Return [X, Y] of the center of cell containing provided text 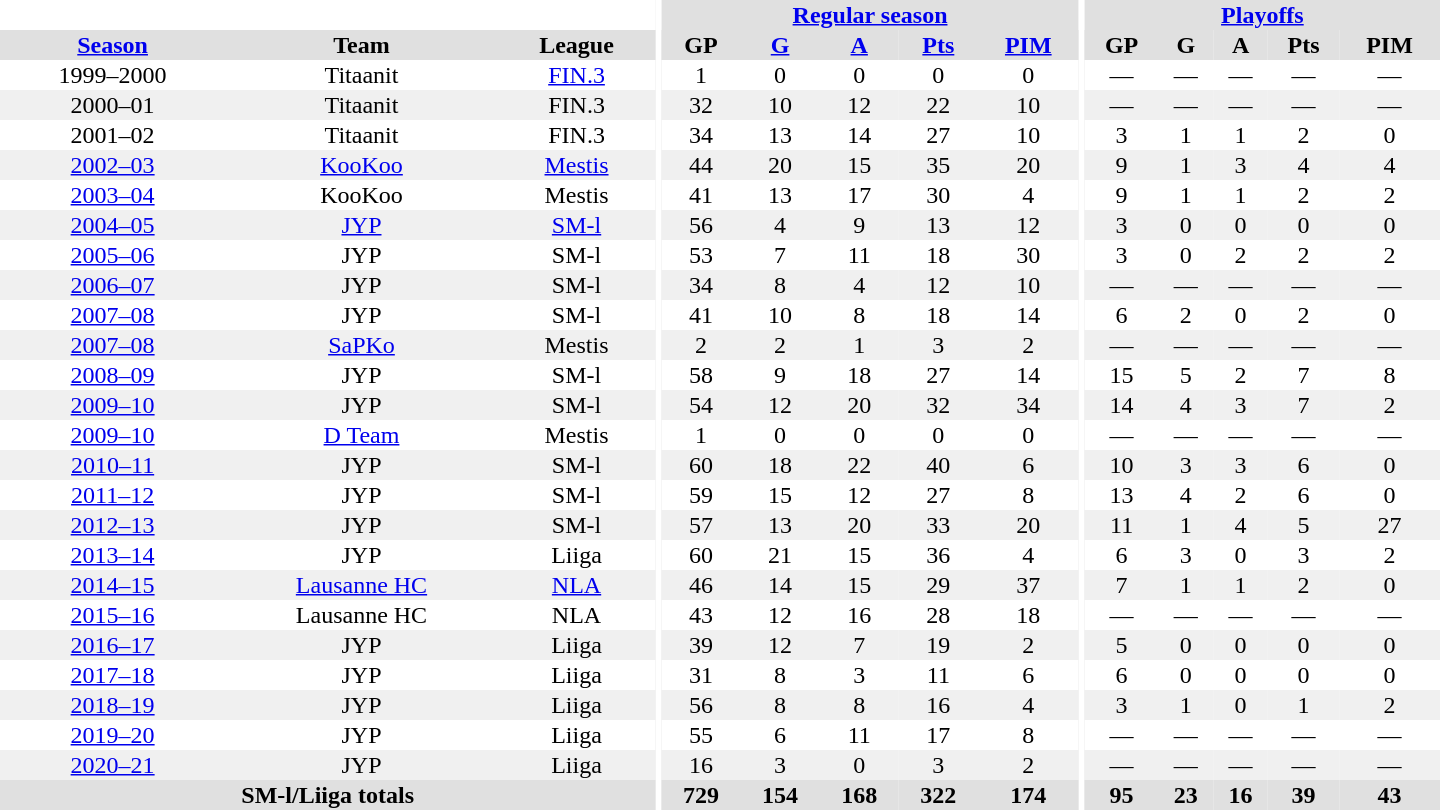
2010–11 [112, 465]
SM-l/Liiga totals [328, 795]
21 [780, 555]
729 [700, 795]
36 [938, 555]
37 [1028, 585]
2014–15 [112, 585]
33 [938, 525]
2000–01 [112, 105]
2011–12 [112, 495]
154 [780, 795]
2008–09 [112, 375]
SaPKo [362, 345]
59 [700, 495]
2018–19 [112, 705]
2012–13 [112, 525]
2003–04 [112, 195]
D Team [362, 435]
2020–21 [112, 765]
174 [1028, 795]
2002–03 [112, 165]
23 [1186, 795]
58 [700, 375]
19 [938, 645]
35 [938, 165]
Regular season [870, 15]
League [577, 45]
168 [860, 795]
1999–2000 [112, 75]
2013–14 [112, 555]
2016–17 [112, 645]
28 [938, 615]
Team [362, 45]
2006–07 [112, 285]
2004–05 [112, 225]
40 [938, 465]
Playoffs [1262, 15]
31 [700, 675]
2015–16 [112, 615]
95 [1122, 795]
2019–20 [112, 735]
29 [938, 585]
54 [700, 405]
Season [112, 45]
53 [700, 255]
44 [700, 165]
46 [700, 585]
2001–02 [112, 135]
2017–18 [112, 675]
55 [700, 735]
57 [700, 525]
2005–06 [112, 255]
322 [938, 795]
